Extract the (x, y) coordinate from the center of the cell holding the provided text.  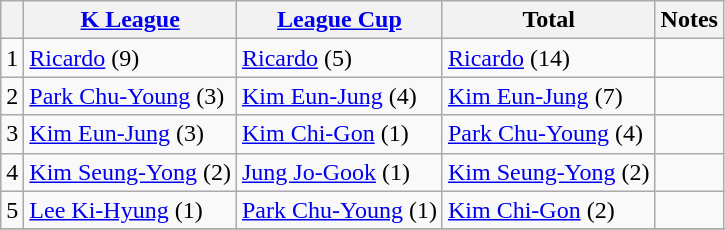
League Cup (339, 20)
Kim Eun-Jung (3) (130, 134)
Kim Eun-Jung (4) (339, 96)
1 (12, 58)
Park Chu-Young (4) (548, 134)
5 (12, 210)
Ricardo (14) (548, 58)
K League (130, 20)
Park Chu-Young (1) (339, 210)
Ricardo (9) (130, 58)
Ricardo (5) (339, 58)
Kim Chi-Gon (1) (339, 134)
Kim Eun-Jung (7) (548, 96)
Kim Chi-Gon (2) (548, 210)
Park Chu-Young (3) (130, 96)
Total (548, 20)
Notes (689, 20)
4 (12, 172)
2 (12, 96)
Lee Ki-Hyung (1) (130, 210)
Jung Jo-Gook (1) (339, 172)
3 (12, 134)
